From the cell containing the given text, extract its center point as [X, Y] coordinate. 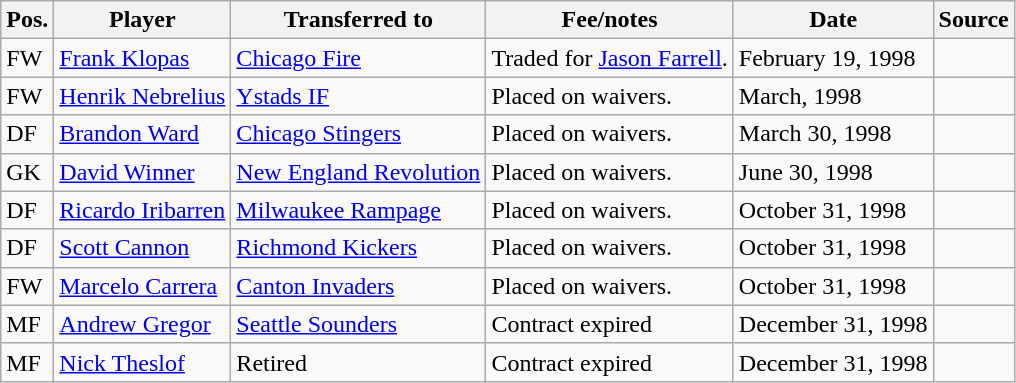
Milwaukee Rampage [358, 210]
Date [833, 20]
Frank Klopas [142, 58]
Fee/notes [610, 20]
Nick Theslof [142, 362]
New England Revolution [358, 172]
Henrik Nebrelius [142, 96]
Andrew Gregor [142, 324]
Seattle Sounders [358, 324]
June 30, 1998 [833, 172]
Ricardo Iribarren [142, 210]
Chicago Stingers [358, 134]
Source [974, 20]
Pos. [28, 20]
GK [28, 172]
Canton Invaders [358, 286]
March 30, 1998 [833, 134]
Retired [358, 362]
Scott Cannon [142, 248]
Traded for Jason Farrell. [610, 58]
David Winner [142, 172]
Transferred to [358, 20]
Marcelo Carrera [142, 286]
Player [142, 20]
Chicago Fire [358, 58]
Ystads IF [358, 96]
February 19, 1998 [833, 58]
Brandon Ward [142, 134]
Richmond Kickers [358, 248]
March, 1998 [833, 96]
